Locate the cell with the specified text and output its (x, y) center coordinate. 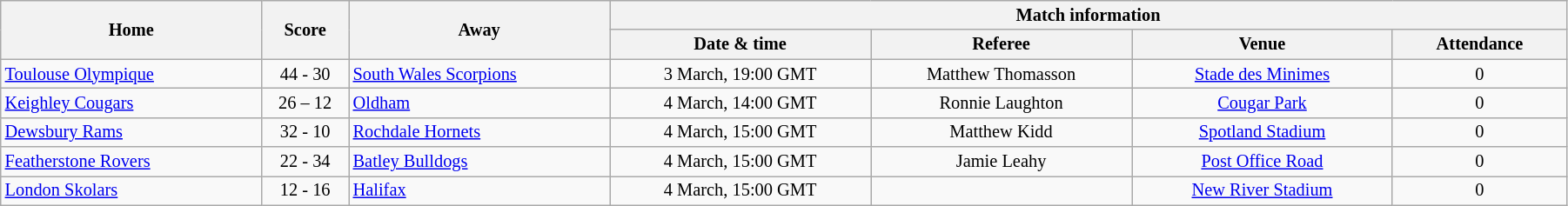
New River Stadium (1263, 190)
Rochdale Hornets (479, 132)
Matthew Thomasson (1002, 74)
Toulouse Olympique (131, 74)
Halifax (479, 190)
Referee (1002, 44)
Stade des Minimes (1263, 74)
4 March, 14:00 GMT (740, 103)
Score (305, 30)
Ronnie Laughton (1002, 103)
Batley Bulldogs (479, 162)
Oldham (479, 103)
Matthew Kidd (1002, 132)
Cougar Park (1263, 103)
Spotland Stadium (1263, 132)
Post Office Road (1263, 162)
Jamie Leahy (1002, 162)
22 - 34 (305, 162)
Away (479, 30)
Dewsbury Rams (131, 132)
32 - 10 (305, 132)
Match information (1089, 15)
South Wales Scorpions (479, 74)
Featherstone Rovers (131, 162)
26 – 12 (305, 103)
Keighley Cougars (131, 103)
Venue (1263, 44)
12 - 16 (305, 190)
Attendance (1479, 44)
Date & time (740, 44)
3 March, 19:00 GMT (740, 74)
44 - 30 (305, 74)
Home (131, 30)
London Skolars (131, 190)
